Find where the given text appears and provide that cell's center as (X, Y) coordinate. 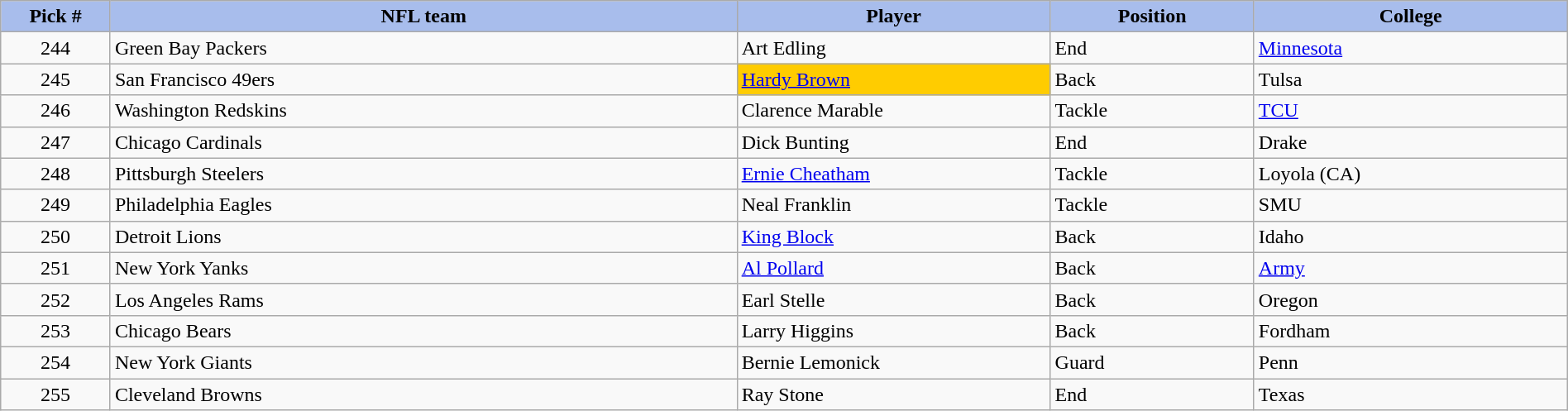
Texas (1411, 394)
251 (56, 268)
Drake (1411, 142)
College (1411, 17)
Ray Stone (893, 394)
Neal Franklin (893, 205)
Minnesota (1411, 48)
NFL team (423, 17)
King Block (893, 237)
Guard (1152, 362)
TCU (1411, 111)
Larry Higgins (893, 331)
Oregon (1411, 299)
Ernie Cheatham (893, 174)
Tulsa (1411, 79)
San Francisco 49ers (423, 79)
Art Edling (893, 48)
Clarence Marable (893, 111)
Dick Bunting (893, 142)
Al Pollard (893, 268)
246 (56, 111)
248 (56, 174)
SMU (1411, 205)
New York Yanks (423, 268)
Bernie Lemonick (893, 362)
253 (56, 331)
254 (56, 362)
247 (56, 142)
New York Giants (423, 362)
Green Bay Packers (423, 48)
Washington Redskins (423, 111)
255 (56, 394)
Fordham (1411, 331)
252 (56, 299)
250 (56, 237)
Cleveland Browns (423, 394)
Pick # (56, 17)
Penn (1411, 362)
Army (1411, 268)
Philadelphia Eagles (423, 205)
244 (56, 48)
Chicago Bears (423, 331)
Los Angeles Rams (423, 299)
Loyola (CA) (1411, 174)
249 (56, 205)
245 (56, 79)
Chicago Cardinals (423, 142)
Pittsburgh Steelers (423, 174)
Idaho (1411, 237)
Position (1152, 17)
Earl Stelle (893, 299)
Hardy Brown (893, 79)
Detroit Lions (423, 237)
Player (893, 17)
